Determine the [x, y] coordinate at the center of the cell enclosing the given text.  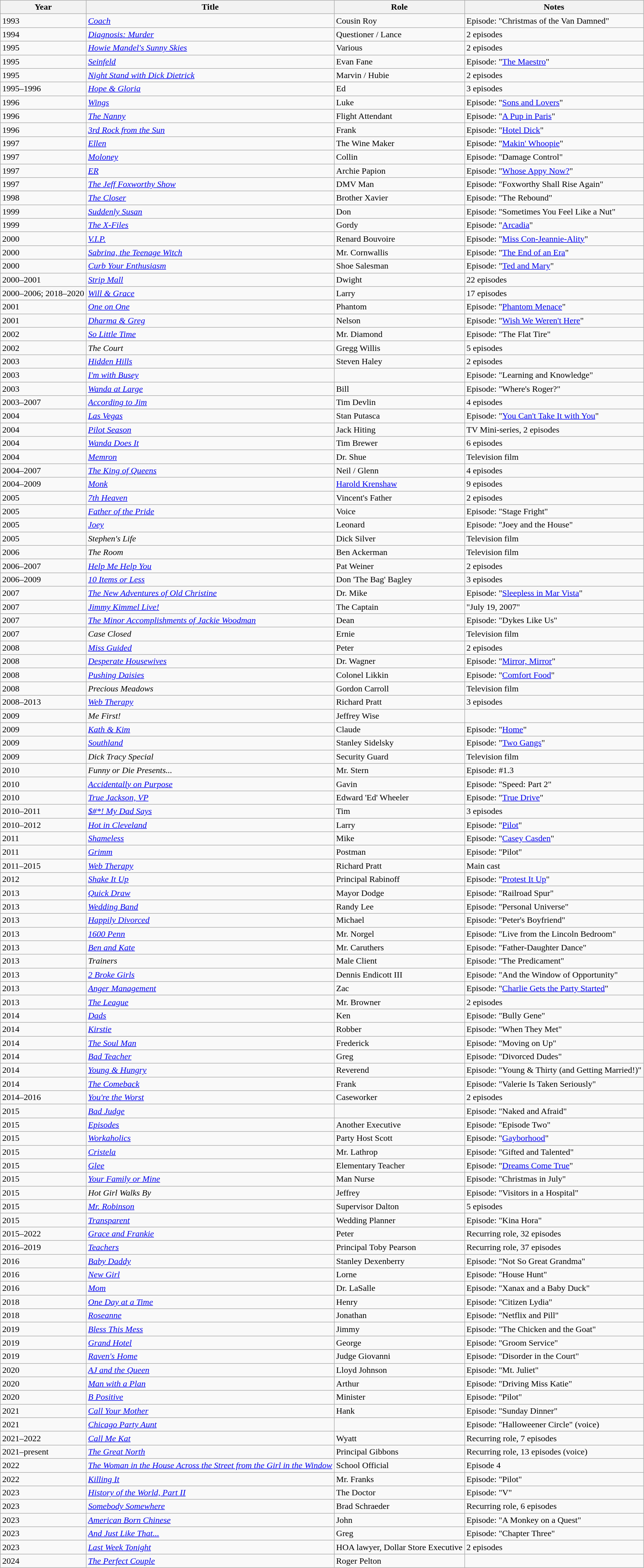
The Wine Maker [400, 143]
Nelson [400, 320]
Principal Gibbons [400, 1452]
Mayor Dodge [400, 893]
Dwight [400, 280]
Stanley Dexenberry [400, 1261]
Dr. LaSalle [400, 1288]
Diagnosis: Murder [210, 34]
Evan Fane [400, 62]
The Nanny [210, 116]
B Positive [210, 1397]
Episode: "Arcadia" [554, 225]
Accidentally on Purpose [210, 784]
Episode: "Live from the Lincoln Bedroom" [554, 934]
Episode: "Railroad Spur" [554, 893]
Sabrina, the Teenage Witch [210, 252]
Don 'The Bag' Bagley [400, 579]
Gordy [400, 225]
Archie Papion [400, 171]
The Closer [210, 198]
1995–1996 [43, 89]
Another Executive [400, 1125]
Bad Teacher [210, 1057]
Episode: "Mirror, Mirror" [554, 661]
Kirstie [210, 1029]
Hank [400, 1411]
Episode: "Netflix and Pill" [554, 1316]
Episode: "Divorced Dudes" [554, 1057]
Episode: "Speed: Part 2" [554, 784]
Jonathan [400, 1316]
Young & Hungry [210, 1070]
Hot Girl Walks By [210, 1193]
Episode: "A Pup in Paris" [554, 116]
Tim Devlin [400, 402]
Episode: "Two Gangs" [554, 743]
Mike [400, 839]
ER [210, 171]
6 episodes [554, 443]
Episode: "Naked and Afraid" [554, 1111]
Episode: "Sons and Lovers" [554, 102]
Robber [400, 1029]
Tim Brewer [400, 443]
DMV Man [400, 184]
Episode: "And the Window of Opportunity" [554, 975]
Role [400, 7]
Episode: "Miss Con-Jeannie-Ality" [554, 239]
Dr. Shue [400, 457]
Stephen's Life [210, 539]
Dennis Endicott III [400, 975]
Episode: "Groom Service" [554, 1343]
Postman [400, 852]
2006–2007 [43, 566]
Claude [400, 729]
The Jeff Foxworthy Show [210, 184]
Man with a Plan [210, 1384]
George [400, 1343]
Episode: "Moving on Up" [554, 1043]
Randy Lee [400, 907]
Help Me Help You [210, 566]
Ernie [400, 634]
Seinfeld [210, 62]
Episode: "Gifted and Talented" [554, 1152]
The Woman in the House Across the Street from the Girl in the Window [210, 1465]
Episode: "Xanax and a Baby Duck" [554, 1288]
Funny or Die Presents... [210, 770]
Harold Krenshaw [400, 484]
Mr. Browner [400, 1002]
Killing It [210, 1479]
Year [43, 7]
Wedding Band [210, 907]
Jack Hiting [400, 430]
Principal Rabinoff [400, 879]
2003–2007 [43, 402]
Episode: "Learning and Knowledge" [554, 375]
Hot in Cleveland [210, 825]
The Comeback [210, 1084]
Lloyd Johnson [400, 1370]
Transparent [210, 1220]
So Little Time [210, 334]
Dads [210, 1015]
Supervisor Dalton [400, 1206]
2016–2019 [43, 1247]
Episode: "You Can't Take It with You" [554, 416]
10 Items or Less [210, 579]
Mr. Lathrop [400, 1152]
Hope & Gloria [210, 89]
Pushing Daisies [210, 675]
Recurring role, 13 episodes (voice) [554, 1452]
Tim [400, 811]
TV Mini-series, 2 episodes [554, 430]
Episode: "The Flat Tire" [554, 334]
Leonard [400, 525]
Episode: "The End of an Era" [554, 252]
Episode: "Christmas in July" [554, 1179]
Glee [210, 1166]
Phantom [400, 307]
Wedding Planner [400, 1220]
Roger Pelton [400, 1561]
Me First! [210, 716]
Elementary Teacher [400, 1166]
2006 [43, 552]
Episode: "Charlie Gets the Party Started" [554, 988]
Collin [400, 157]
Main cast [554, 866]
Memron [210, 457]
2011–2015 [43, 866]
2004–2009 [43, 484]
Episode: "Christmas of the Van Damned" [554, 21]
Joey [210, 525]
Episode: "Foxworthy Shall Rise Again" [554, 184]
Shameless [210, 839]
Dr. Mike [400, 593]
Episode: "Young & Thirty (and Getting Married!)" [554, 1070]
John [400, 1520]
2004–2007 [43, 471]
The Minor Accomplishments of Jackie Woodman [210, 621]
2000–2001 [43, 280]
22 episodes [554, 280]
Pat Weiner [400, 566]
Marvin / Hubie [400, 75]
Episode: "The Predicament" [554, 961]
Episode: "Episode Two" [554, 1125]
Wanda Does It [210, 443]
Mr. Norgel [400, 934]
Gavin [400, 784]
Steven Haley [400, 361]
Episode: "Dykes Like Us" [554, 621]
Colonel Likkin [400, 675]
Judge Giovanni [400, 1356]
Bill [400, 389]
The League [210, 1002]
Title [210, 7]
Brother Xavier [400, 198]
Grace and Frankie [210, 1234]
Episode: "The Rebound" [554, 198]
Howie Mandel's Sunny Skies [210, 48]
Stan Putasca [400, 416]
Episode: "The Chicken and the Goat" [554, 1329]
Episode: "Protest It Up" [554, 879]
Brad Schraeder [400, 1506]
Episode: "Where's Roger?" [554, 389]
Male Client [400, 961]
The Perfect Couple [210, 1561]
Wings [210, 102]
Episode: "Gayborhood" [554, 1138]
Gregg Willis [400, 348]
Various [400, 48]
Episode: "Driving Miss Katie" [554, 1384]
2010–2011 [43, 811]
Episode: "Not So Great Grandma" [554, 1261]
Anger Management [210, 988]
1998 [43, 198]
Episode: "Joey and the House" [554, 525]
Somebody Somewhere [210, 1506]
$#*! My Dad Says [210, 811]
Coach [210, 21]
2000–2006; 2018–2020 [43, 293]
School Official [400, 1465]
Las Vegas [210, 416]
Voice [400, 511]
The Doctor [400, 1493]
Recurring role, 7 episodes [554, 1438]
Miss Guided [210, 648]
One on One [210, 307]
Ben Ackerman [400, 552]
3rd Rock from the Sun [210, 130]
Minister [400, 1397]
Shake It Up [210, 879]
Jimmy [400, 1329]
History of the World, Part II [210, 1493]
Episode: "Damage Control" [554, 157]
Precious Meadows [210, 689]
Teachers [210, 1247]
And Just Like That... [210, 1534]
Episode: "Visitors in a Hospital" [554, 1193]
Chicago Party Aunt [210, 1424]
Mr. Robinson [210, 1206]
Michael [400, 920]
2010–2012 [43, 825]
1994 [43, 34]
1993 [43, 21]
Episode: "Peter's Boyfriend" [554, 920]
Mr. Franks [400, 1479]
Your Family or Mine [210, 1179]
One Day at a Time [210, 1302]
Episode: "True Drive" [554, 797]
Episode: "Sometimes You Feel Like a Nut" [554, 212]
Luke [400, 102]
Bless This Mess [210, 1329]
Wanda at Large [210, 389]
Episode: "A Monkey on a Quest" [554, 1520]
You're the Worst [210, 1097]
Frederick [400, 1043]
Zac [400, 988]
Party Host Scott [400, 1138]
Roseanne [210, 1316]
Wyatt [400, 1438]
Grand Hotel [210, 1343]
Cristela [210, 1152]
Raven's Home [210, 1356]
Mr. Diamond [400, 334]
Episode: "The Maestro" [554, 62]
Episode: "Bully Gene" [554, 1015]
7th Heaven [210, 498]
Episode: "Chapter Three" [554, 1534]
Suddenly Susan [210, 212]
17 episodes [554, 293]
True Jackson, VP [210, 797]
Jimmy Kimmel Live! [210, 607]
Ellen [210, 143]
2015–2022 [43, 1234]
Edward 'Ed' Wheeler [400, 797]
Hidden Hills [210, 361]
Dr. Wagner [400, 661]
Desperate Housewives [210, 661]
Episode: "Dreams Come True" [554, 1166]
Monk [210, 484]
2 Broke Girls [210, 975]
Stanley Sidelsky [400, 743]
V.I.P. [210, 239]
2014–2016 [43, 1097]
Jeffrey Wise [400, 716]
9 episodes [554, 484]
Man Nurse [400, 1179]
The King of Queens [210, 471]
Happily Divorced [210, 920]
Episode: "Sleepless in Mar Vista" [554, 593]
American Born Chinese [210, 1520]
Episode: "Comfort Food" [554, 675]
Arthur [400, 1384]
Curb Your Enthusiasm [210, 266]
Episode: "Phantom Menace" [554, 307]
Recurring role, 37 episodes [554, 1247]
Bad Judge [210, 1111]
Baby Daddy [210, 1261]
Night Stand with Dick Dietrick [210, 75]
Caseworker [400, 1097]
The New Adventures of Old Christine [210, 593]
2012 [43, 879]
Grimm [210, 852]
Episode: "Whose Appy Now?" [554, 171]
Episode: "Kina Hora" [554, 1220]
Vincent's Father [400, 498]
Strip Mall [210, 280]
Episode: "Hotel Dick" [554, 130]
Dharma & Greg [210, 320]
Lorne [400, 1275]
Questioner / Lance [400, 34]
The X-Files [210, 225]
Episode: "Stage Fright" [554, 511]
Episode: "Mt. Juliet" [554, 1370]
Episode: "Casey Casden" [554, 839]
Episode: "Father-Daughter Dance" [554, 947]
Episode: "Personal Universe" [554, 907]
Episode: "Sunday Dinner" [554, 1411]
Kath & Kim [210, 729]
Southland [210, 743]
Episode: "Disorder in the Court" [554, 1356]
Gordon Carroll [400, 689]
The Captain [400, 607]
Dean [400, 621]
Trainers [210, 961]
Mr. Caruthers [400, 947]
The Soul Man [210, 1043]
2021–2022 [43, 1438]
Call Your Mother [210, 1411]
Henry [400, 1302]
Mom [210, 1288]
Episode: "Wish We Weren't Here" [554, 320]
Cousin Roy [400, 21]
Father of the Pride [210, 511]
Security Guard [400, 757]
Last Week Tonight [210, 1547]
Episode 4 [554, 1465]
Dick Tracy Special [210, 757]
2006–2009 [43, 579]
1600 Penn [210, 934]
Recurring role, 32 episodes [554, 1234]
2021–present [43, 1452]
Case Closed [210, 634]
Episode: "Makin' Whoopie" [554, 143]
Ken [400, 1015]
Quick Draw [210, 893]
Episode: "Halloweener Circle" (voice) [554, 1424]
Shoe Salesman [400, 266]
Episode: #1.3 [554, 770]
Flight Attendant [400, 116]
Dick Silver [400, 539]
Episode: "When They Met" [554, 1029]
AJ and the Queen [210, 1370]
Ed [400, 89]
Episode: "Valerie Is Taken Seriously" [554, 1084]
Episode: "Home" [554, 729]
Episodes [210, 1125]
I'm with Busey [210, 375]
Episode: "Citizen Lydia" [554, 1302]
New Girl [210, 1275]
Mr. Cornwallis [400, 252]
Episode: "House Hunt" [554, 1275]
Recurring role, 6 episodes [554, 1506]
Will & Grace [210, 293]
Ben and Kate [210, 947]
The Court [210, 348]
2008–2013 [43, 702]
The Great North [210, 1452]
Reverend [400, 1070]
Jeffrey [400, 1193]
"July 19, 2007" [554, 607]
Episode: "Ted and Mary" [554, 266]
Renard Bouvoire [400, 239]
Principal Toby Pearson [400, 1247]
According to Jim [210, 402]
Episode: "V" [554, 1493]
Mr. Stern [400, 770]
2024 [43, 1561]
Workaholics [210, 1138]
Call Me Kat [210, 1438]
Neil / Glenn [400, 471]
Don [400, 212]
Notes [554, 7]
Moloney [210, 157]
Pilot Season [210, 430]
The Room [210, 552]
HOA lawyer, Dollar Store Executive [400, 1547]
